Extract the (X, Y) coordinate from the center of the cell holding the provided text.  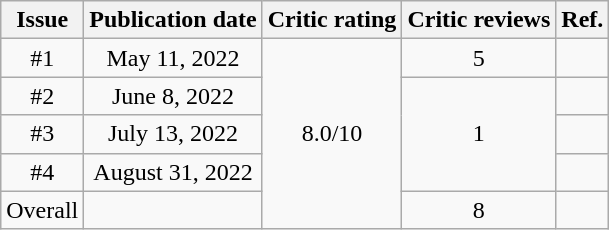
Issue (42, 20)
August 31, 2022 (173, 172)
#1 (42, 58)
#4 (42, 172)
June 8, 2022 (173, 96)
Critic rating (332, 20)
Overall (42, 210)
5 (479, 58)
#3 (42, 134)
1 (479, 134)
Critic reviews (479, 20)
July 13, 2022 (173, 134)
Ref. (582, 20)
8 (479, 210)
May 11, 2022 (173, 58)
#2 (42, 96)
8.0/10 (332, 134)
Publication date (173, 20)
